Capture the cell that displays the provided text and extract its (x, y) central coordinate. 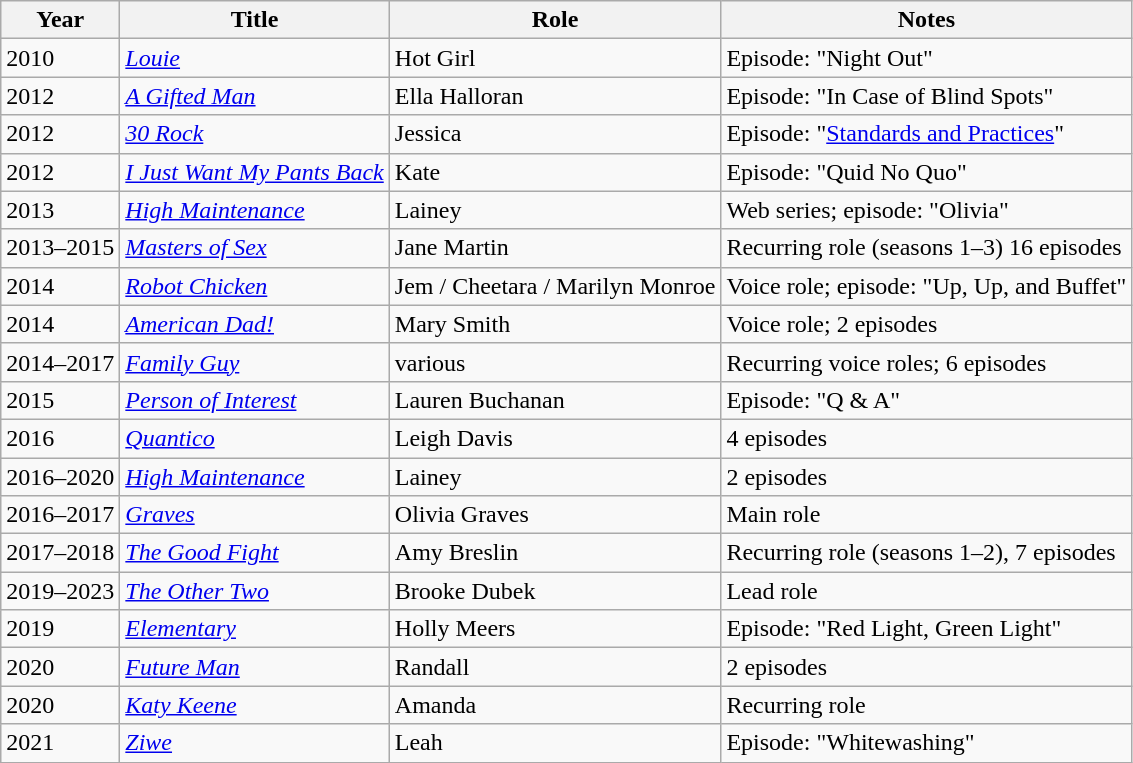
The Good Fight (254, 553)
Episode: "Night Out" (926, 58)
Episode: "Whitewashing" (926, 743)
Recurring role (seasons 1–2), 7 episodes (926, 553)
Notes (926, 20)
4 episodes (926, 438)
A Gifted Man (254, 96)
Holly Meers (555, 629)
Recurring role (seasons 1–3) 16 episodes (926, 248)
Jem / Cheetara / Marilyn Monroe (555, 286)
Episode: "In Case of Blind Spots" (926, 96)
Kate (555, 172)
Leah (555, 743)
Year (60, 20)
2017–2018 (60, 553)
Jessica (555, 134)
Elementary (254, 629)
Voice role; 2 episodes (926, 324)
Ella Halloran (555, 96)
The Other Two (254, 591)
various (555, 362)
Mary Smith (555, 324)
2021 (60, 743)
Title (254, 20)
Episode: "Q & A" (926, 400)
Amanda (555, 705)
Episode: "Standards and Practices" (926, 134)
Main role (926, 515)
Ziwe (254, 743)
American Dad! (254, 324)
2013–2015 (60, 248)
I Just Want My Pants Back (254, 172)
Quantico (254, 438)
2016–2017 (60, 515)
Robot Chicken (254, 286)
2010 (60, 58)
2015 (60, 400)
Lauren Buchanan (555, 400)
Person of Interest (254, 400)
Olivia Graves (555, 515)
2019–2023 (60, 591)
Amy Breslin (555, 553)
Family Guy (254, 362)
Voice role; episode: "Up, Up, and Buffet" (926, 286)
Episode: "Quid No Quo" (926, 172)
Role (555, 20)
30 Rock (254, 134)
Katy Keene (254, 705)
Episode: "Red Light, Green Light" (926, 629)
Leigh Davis (555, 438)
Lead role (926, 591)
Recurring role (926, 705)
2016 (60, 438)
2013 (60, 210)
Louie (254, 58)
Graves (254, 515)
Masters of Sex (254, 248)
Web series; episode: "Olivia" (926, 210)
Future Man (254, 667)
2016–2020 (60, 477)
2019 (60, 629)
Recurring voice roles; 6 episodes (926, 362)
Jane Martin (555, 248)
Hot Girl (555, 58)
Randall (555, 667)
Brooke Dubek (555, 591)
2014–2017 (60, 362)
